From the cell containing the given text, extract its center point as (X, Y) coordinate. 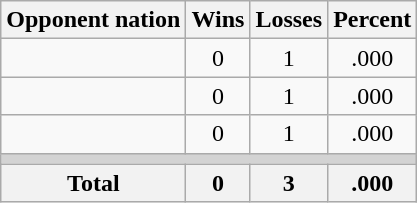
Opponent nation (94, 20)
Losses (289, 20)
Wins (218, 20)
3 (289, 183)
Percent (372, 20)
Total (94, 183)
